Scan for the cell matching the given text and deliver its (X, Y) coordinate at center. 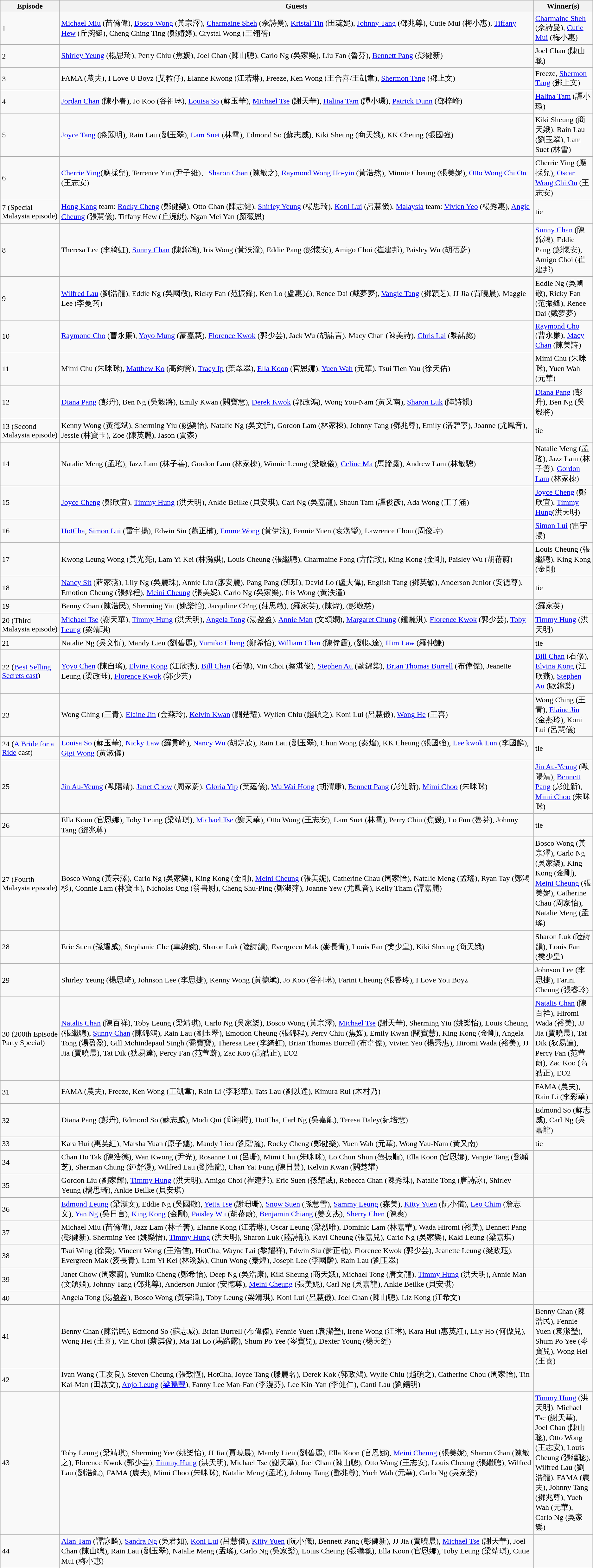
40 (30, 1298)
29 (30, 980)
Joyce Cheng (鄭欣宜), Timmy Hung (洪天明), Ankie Beilke (貝安琪), Carl Ng (吳嘉龍), Shaun Tam (譚俊彥), Ada Wong (王子涵) (296, 503)
Halina Tam (譚小環) (563, 102)
Bosco Wong (黃宗澤), Carlo Ng (吳家樂), King Kong (金剛), Meini Cheung (張美妮), Catherine Chau (周家怡), Natalie Meng (孟瑤) (563, 884)
35 (30, 1186)
Benny Chan (陳浩民), Fennie Yuen (袁潔瑩), Shum Po Yee (岑寶兒), Wong Hei (王喜) (563, 1336)
Raymond Cho (曹永廉), Macy Chan (陳美詩) (563, 336)
FAMA (農夫), Rain Li (李彩華) (563, 1092)
Natalie Meng (孟瑤), Jazz Lam (林子善), Gordon Lam (林家棟), Winnie Leung (梁敏儀), Celine Ma (馬蹄露), Andrew Lam (林敏驄) (296, 464)
20 (Third Malaysia episode) (30, 624)
11 (30, 369)
1 (30, 28)
16 (30, 531)
Wong Ching (王青), Elaine Jin (金燕玲), Koni Lui (呂慧儀) (563, 715)
26 (30, 825)
Natalie Meng (孟瑤), Jazz Lam (林子善), Gordon Lam (林家棟) (563, 464)
Diana Pang (彭丹), Edmond So (蘇志威), Modi Qui (邱翊橙), HotCha, Carl Ng (吳嘉龍), Teresa Daley(紀培慧) (296, 1120)
Edmond So (蘇志威), Carl Ng (吳嘉龍) (563, 1120)
Joyce Cheng (鄭欣宜), Timmy Hung(洪天明) (563, 503)
Johnson Lee (李思捷), Farini Cheung (張睿玲) (563, 980)
Freeze, Shermon Tang (鄧上文) (563, 79)
14 (30, 464)
5 (30, 135)
HotCha, Simon Lui (雷宇揚), Edwin Siu (蕭正楠), Emme Wong (黃伊汶), Fennie Yuen (袁潔瑩), Lawrence Chou (周俊瑋) (296, 531)
Eddie Ng (吳國敬), Ricky Fan (范振鋒), Renee Dai (戴夢夢) (563, 298)
10 (30, 336)
33 (30, 1144)
Timmy Hung (洪天明) (563, 624)
23 (30, 715)
Kiki Sheung (商天娥), Rain Lau (劉玉翠), Lam Suet (林雪) (563, 135)
Shirley Yeung (楊思琦), Perry Chiu (焦媛), Joel Chan (陳山聰), Carlo Ng (吳家樂), Liu Fan (魯芬), Bennett Pang (彭健新) (296, 56)
2 (30, 56)
Wong Ching (王青), Elaine Jin (金燕玲), Kelvin Kwan (關楚耀), Wylien Chiu (趙碩之), Koni Lui (呂慧儀), Wong He (王喜) (296, 715)
6 (30, 179)
12 (30, 402)
7 (Special Malaysia episode) (30, 212)
Bill Chan (石修), Elvina Kong (江欣燕), Stephen Au (歐錦棠) (563, 672)
42 (30, 1380)
Benny Chan (陳浩民), Sherming Yiu (姚樂怡), Jacquline Ch'ng (莊思敏), (羅家英), (陳煒), (彭敬慈) (296, 606)
(羅家英) (563, 606)
25 (30, 787)
Cherrie Ying(應採兒), Terrence Yin (尹子維)、Sharon Chan (陳敏之), Raymond Wong Ho-yin (黃浩然), Minnie Cheung (張美妮), Otto Wong Chi On (王志安) (296, 179)
3 (30, 79)
Sunny Chan (陳錦鴻), Eddie Pang (彭懷安), Amigo Choi (崔建邦) (563, 250)
Louis Cheung (張繼聰), King Kong (金剛) (563, 559)
41 (30, 1336)
Jordan Chan (陳小春), Jo Koo (谷祖琳), Louisa So (蘇玉華), Michael Tse (謝天華), Halina Tam (譚小環), Patrick Dunn (鄧梓峰) (296, 102)
17 (30, 559)
Joel Chan (陳山聰) (563, 56)
19 (30, 606)
18 (30, 588)
15 (30, 503)
37 (30, 1232)
Mimi Chu (朱咪咪), Matthew Ko (高鈞賢), Tracy Ip (葉翠翠), Ella Koon (官恩娜), Yuen Wah (元華), Tsui Tien Yau (徐天佑) (296, 369)
Wilfred Lau (劉浩龍), Eddie Ng (吳國敬), Ricky Fan (范振鋒), Ken Lo (盧惠光), Renee Dai (戴夢夢), Vangie Tang (鄧穎芝), JJ Jia (賈曉晨), Maggie Lee (李曼筠) (296, 298)
Diana Pang (彭丹), Ben Ng (吳毅將) (563, 402)
Shirley Yeung (楊思琦), Johnson Lee (李思捷), Kenny Wong (黃德斌), Jo Koo (谷祖琳), Farini Cheung (張睿玲), I Love You Boyz (296, 980)
Theresa Lee (李綺虹), Sunny Chan (陳錦鴻), Iris Wong (黃泆潼), Eddie Pang (彭懷安), Amigo Choi (崔建邦), Paisley Wu (胡蓓蔚) (296, 250)
Jin Au-Yeung (歐陽靖), Janet Chow (周家蔚), Gloria Yip (葉蘊儀), Wu Wai Hong (胡渭康), Bennett Pang (彭健新), Mimi Choo (朱咪咪) (296, 787)
Mimi Chu (朱咪咪), Yuen Wah (元華) (563, 369)
Diana Pang (彭丹), Ben Ng (吳毅將), Emily Kwan (關寶慧), Derek Kwok (郭政鴻), Wong You-Nam (黃又南), Sharon Luk (陸詩韻) (296, 402)
Michael Tse (謝天華), Timmy Hung (洪天明), Angela Tong (湯盈盈), Annie Man (文頌嫻), Margaret Chung (鍾麗淇), Florence Kwok (郭少芸), Toby Leung (梁靖琪) (296, 624)
FAMA (農夫), Freeze, Ken Wong (王凱韋), Rain Li (李彩華), Tats Lau (劉以達), Kimura Rui (木村乃) (296, 1092)
13 (Second Malaysia episode) (30, 431)
FAMA (農夫), I Love U Boyz (艾粒仔), Elanne Kwong (江若琳), Freeze, Ken Wong (王合喜/王凱韋), Shermon Tang (鄧上文) (296, 79)
Raymond Cho (曹永廉), Yoyo Mung (蒙嘉慧), Florence Kwok (郭少芸), Jack Wu (胡諾言), Macy Chan (陳美詩), Chris Lai (黎諾懿) (296, 336)
44 (30, 1551)
Eric Suen (孫耀威), Stephanie Che (車婉婉), Sharon Luk (陸詩韻), Evergreen Mak (麥長青), Louis Fan (樊少皇), Kiki Sheung (商天娥) (296, 947)
36 (30, 1209)
22 (Best Selling Secrets cast) (30, 672)
34 (30, 1162)
30 (200th Episode Party Special) (30, 1039)
Cherrie Ying (應採兒), Oscar Wong Chi On (王志安) (563, 179)
38 (30, 1256)
28 (30, 947)
Kara Hui (惠英紅), Marsha Yuan (原子鏸), Mandy Lieu (劉碧麗), Rocky Cheng (鄭健樂), Yuen Wah (元華), Wong Yau-Nam (黃又南) (296, 1144)
Natalis Chan (陳百祥), Hiromi Wada (裕美), JJ Jia (賈曉晨), Tat Dik (狄易達), Percy Fan (范萱蔚), Zac Koo (高皓正), EO2 (563, 1039)
Louisa So (蘇玉華), Nicky Law (羅貫峰), Nancy Wu (胡定欣), Rain Lau (劉玉翠), Chun Wong (秦煌), KK Cheung (張國強), Lee kwok Lun (李國麟), Gigi Wong (黃淑儀) (296, 748)
31 (30, 1092)
Charmaine Sheh (佘詩曼), Cutie Mui (梅小惠) (563, 28)
Guests (296, 6)
Angela Tong (湯盈盈), Bosco Wong (黃宗澤), Toby Leung (梁靖琪), Koni Lui (呂慧儀), Joel Chan (陳山聰), Liz Kong (江希文) (296, 1298)
Simon Lui (雷宇揚) (563, 531)
Episode (30, 6)
27 (Fourth Malaysia episode) (30, 884)
39 (30, 1279)
32 (30, 1120)
Kwong Leung Wong (黃光亮), Lam Yi Kei (林漪娸), Louis Cheung (張繼聰), Charmaine Fong (方皓玟), King Kong (金剛), Paisley Wu (胡蓓蔚) (296, 559)
43 (30, 1463)
Sharon Luk (陸詩韻), Louis Fan (樊少皇) (563, 947)
9 (30, 298)
Joyce Tang (滕麗明), Rain Lau (劉玉翠), Lam Suet (林雪), Edmond So (蘇志威), Kiki Sheung (商天娥), KK Cheung (張國強) (296, 135)
Natalie Ng (吳文忻), Mandy Lieu (劉碧麗), Yumiko Cheng (鄭希怡), William Chan (陳偉霆), (劉以達), Him Law (羅仲謙) (296, 643)
Jin Au-Yeung (歐陽靖), Bennett Pang (彭健新), Mimi Choo (朱咪咪) (563, 787)
Ella Koon (官恩娜), Toby Leung (梁靖琪), Michael Tse (謝天華), Otto Wong (王志安), Lam Suet (林雪), Perry Chiu (焦媛), Lo Fun (魯芬), Johnny Tang (鄧兆尊) (296, 825)
Winner(s) (563, 6)
4 (30, 102)
21 (30, 643)
24 (A Bride for a Ride cast) (30, 748)
8 (30, 250)
